Search for the cell housing the specified text and yield its (X, Y) center coordinate. 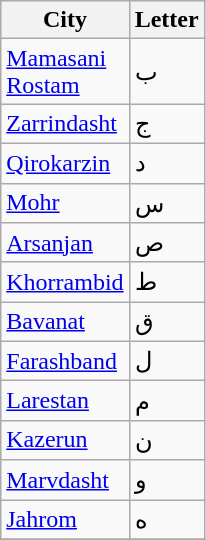
Marvdasht (65, 480)
MamasaniRostam (65, 72)
ه (166, 520)
ص (166, 243)
Jahrom (65, 520)
ق (166, 322)
Letter (166, 20)
City (65, 20)
Larestan (65, 401)
Mohr (65, 203)
و (166, 480)
ج (166, 124)
ل (166, 361)
Farashband (65, 361)
Zarrindasht (65, 124)
م (166, 401)
ط (166, 282)
ب (166, 72)
Bavanat (65, 322)
Qirokarzin (65, 163)
س (166, 203)
ن (166, 440)
د (166, 163)
Khorrambid (65, 282)
Arsanjan (65, 243)
Kazerun (65, 440)
